Output the [x, y] coordinate of the center of the cell containing the given text.  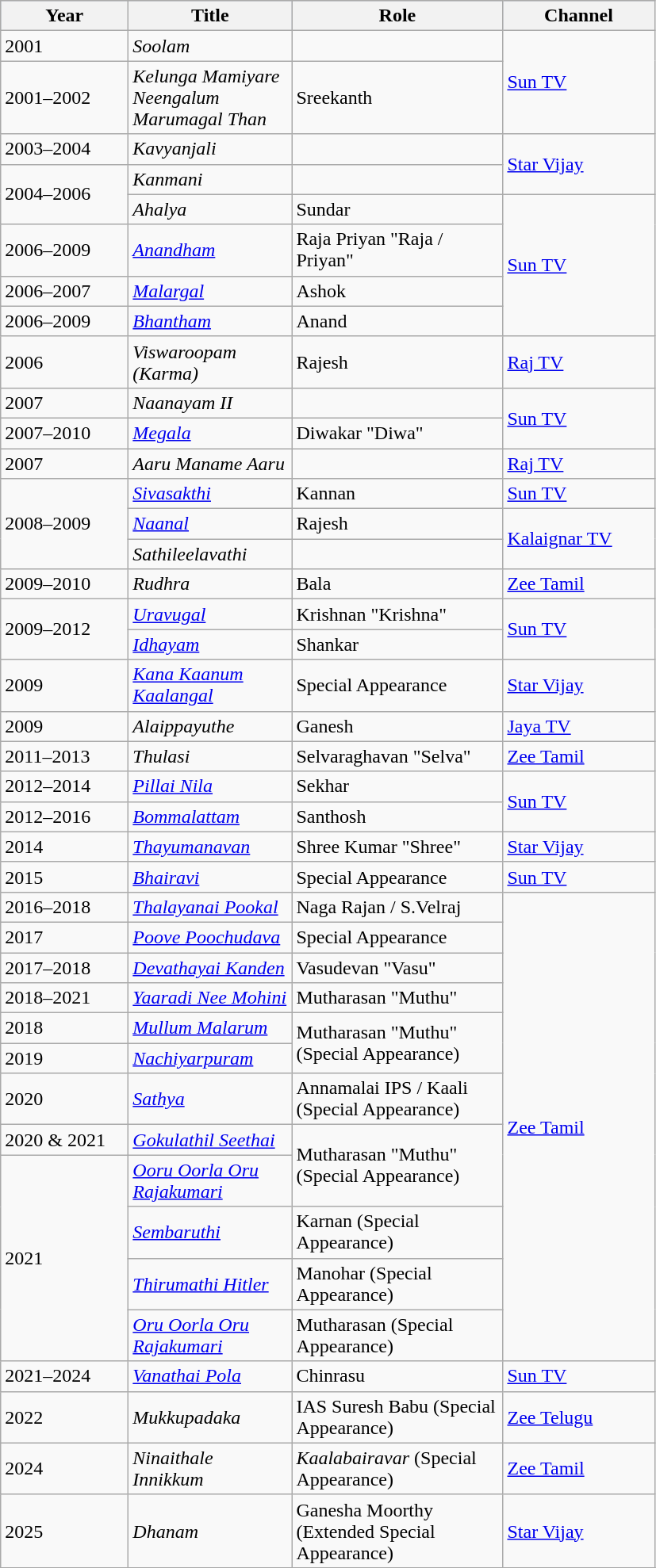
Naanayam II [210, 403]
Anand [397, 321]
Pillai Nila [210, 786]
Sembaruthi [210, 1232]
Shankar [397, 644]
Naga Rajan / S.Velraj [397, 907]
Kaalabairavar (Special Appearance) [397, 1468]
Naanal [210, 524]
Title [210, 16]
Thulasi [210, 756]
Sundar [397, 209]
Ninaithale Innikkum [210, 1468]
Sathya [210, 1099]
2018–2021 [65, 998]
2003–2004 [65, 149]
Mukkupadaka [210, 1417]
2024 [65, 1468]
Manohar (Special Appearance) [397, 1284]
Sekhar [397, 786]
Sathileelavathi [210, 554]
2001 [65, 46]
2017–2018 [65, 968]
Kavyanjali [210, 149]
2018 [65, 1028]
Kana Kaanum Kaalangal [210, 685]
2011–2013 [65, 756]
2006 [65, 361]
Kelunga Mamiyare Neengalum Marumagal Than [210, 98]
Selvaraghavan "Selva" [397, 756]
Sivasakthi [210, 494]
Mullum Malarum [210, 1028]
Dhanam [210, 1531]
Mutharasan "Muthu" [397, 998]
Poove Poochudava [210, 937]
Oru Oorla Oru Rajakumari [210, 1335]
Annamalai IPS / Kaali (Special Appearance) [397, 1099]
Jaya TV [579, 726]
Vanathai Pola [210, 1376]
Yaaradi Nee Mohini [210, 998]
Bala [397, 584]
Ganesha Moorthy (Extended Special Appearance) [397, 1531]
Soolam [210, 46]
Megala [210, 433]
Nachiyarpuram [210, 1058]
Kannan [397, 494]
2007–2010 [65, 433]
Aaru Maname Aaru [210, 464]
2014 [65, 847]
Gokulathil Seethai [210, 1140]
2025 [65, 1531]
2021 [65, 1258]
2006–2007 [65, 291]
2020 [65, 1099]
Devathayai Kanden [210, 968]
2015 [65, 877]
2008–2009 [65, 524]
Ahalya [210, 209]
2009–2010 [65, 584]
Kanmani [210, 179]
Viswaroopam (Karma) [210, 361]
Santhosh [397, 817]
Uravugal [210, 614]
2012–2016 [65, 817]
Raja Priyan "Raja / Priyan" [397, 250]
Channel [579, 16]
Alaippayuthe [210, 726]
Role [397, 16]
Chinrasu [397, 1376]
2019 [65, 1058]
Zee Telugu [579, 1417]
2020 & 2021 [65, 1140]
Diwakar "Diwa" [397, 433]
2022 [65, 1417]
Rudhra [210, 584]
Krishnan "Krishna" [397, 614]
Thayumanavan [210, 847]
Bommalattam [210, 817]
Thalayanai Pookal [210, 907]
Ooru Oorla Oru Rajakumari [210, 1181]
2012–2014 [65, 786]
Bhairavi [210, 877]
Vasudevan "Vasu" [397, 968]
Sreekanth [397, 98]
Malargal [210, 291]
Thirumathi Hitler [210, 1284]
Shree Kumar "Shree" [397, 847]
Anandham [210, 250]
2021–2024 [65, 1376]
2009–2012 [65, 629]
2004–2006 [65, 194]
Mutharasan (Special Appearance) [397, 1335]
Bhantham [210, 321]
2016–2018 [65, 907]
2017 [65, 937]
2001–2002 [65, 98]
Ashok [397, 291]
Karnan (Special Appearance) [397, 1232]
Ganesh [397, 726]
Year [65, 16]
Idhayam [210, 644]
Kalaignar TV [579, 539]
IAS Suresh Babu (Special Appearance) [397, 1417]
